From the cell containing the given text, extract its center point as (X, Y) coordinate. 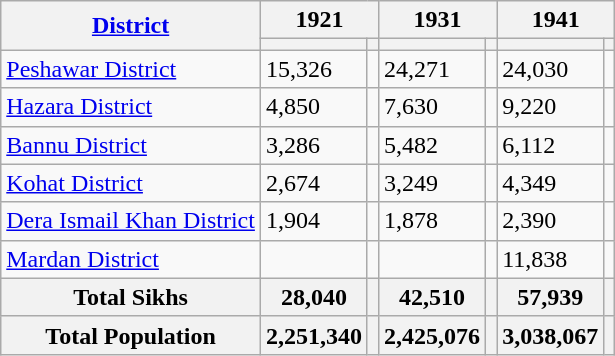
3,038,067 (550, 335)
9,220 (550, 107)
15,326 (314, 69)
1941 (556, 20)
4,850 (314, 107)
2,251,340 (314, 335)
24,271 (432, 69)
1,904 (314, 221)
District (131, 26)
57,939 (550, 297)
28,040 (314, 297)
1931 (438, 20)
Kohat District (131, 183)
11,838 (550, 259)
Hazara District (131, 107)
1921 (319, 20)
3,286 (314, 145)
Mardan District (131, 259)
24,030 (550, 69)
Total Population (131, 335)
6,112 (550, 145)
5,482 (432, 145)
7,630 (432, 107)
4,349 (550, 183)
Bannu District (131, 145)
3,249 (432, 183)
Dera Ismail Khan District (131, 221)
1,878 (432, 221)
Peshawar District (131, 69)
2,425,076 (432, 335)
2,674 (314, 183)
2,390 (550, 221)
42,510 (432, 297)
Total Sikhs (131, 297)
